Identify which cell holds the provided text, then report its (X, Y) central coordinate. 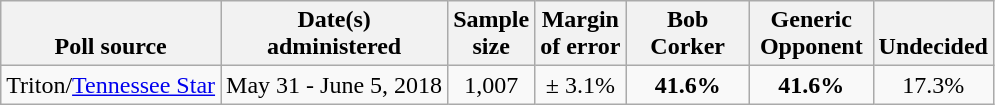
Samplesize (492, 34)
17.3% (933, 85)
May 31 - June 5, 2018 (334, 85)
Poll source (111, 34)
± 3.1% (580, 85)
BobCorker (688, 34)
Undecided (933, 34)
GenericOpponent (811, 34)
Marginof error (580, 34)
Date(s)administered (334, 34)
Triton/Tennessee Star (111, 85)
1,007 (492, 85)
